Return (x, y) of the center of cell containing provided text 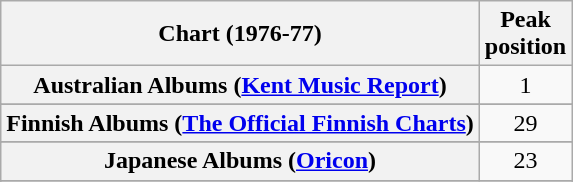
Finnish Albums (The Official Finnish Charts) (240, 123)
Chart (1976-77) (240, 34)
23 (525, 161)
Australian Albums (Kent Music Report) (240, 85)
Peak position (525, 34)
29 (525, 123)
Japanese Albums (Oricon) (240, 161)
1 (525, 85)
